Locate the cell with the specified text and output its [X, Y] center coordinate. 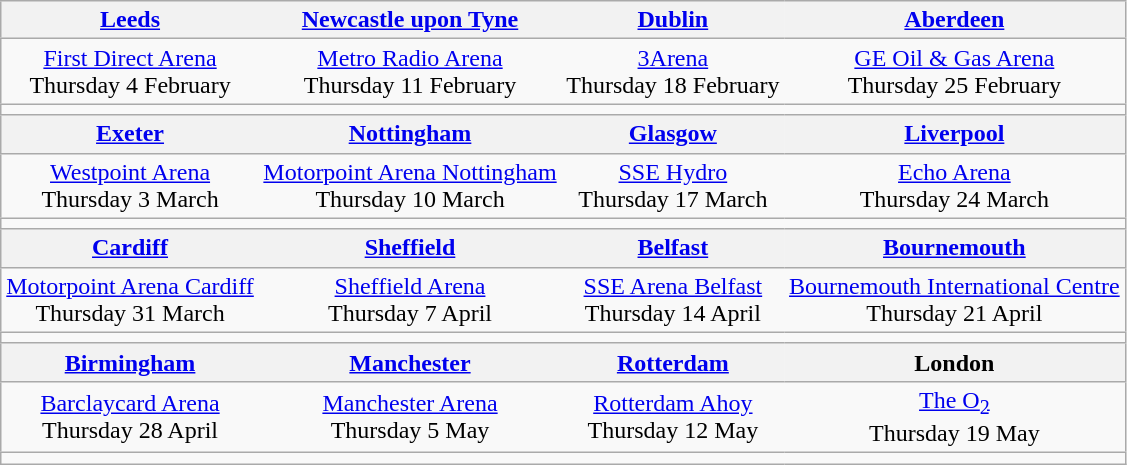
Bournemouth [954, 248]
Sheffield [410, 248]
3ArenaThursday 18 February [672, 72]
Cardiff [130, 248]
Manchester ArenaThursday 5 May [410, 416]
Bournemouth International CentreThursday 21 April [954, 300]
London [954, 362]
Birmingham [130, 362]
Rotterdam AhoyThursday 12 May [672, 416]
Liverpool [954, 134]
Metro Radio ArenaThursday 11 February [410, 72]
The O2Thursday 19 May [954, 416]
Manchester [410, 362]
Nottingham [410, 134]
Aberdeen [954, 20]
Dublin [672, 20]
Motorpoint Arena NottinghamThursday 10 March [410, 186]
Motorpoint Arena CardiffThursday 31 March [130, 300]
First Direct ArenaThursday 4 February [130, 72]
GE Oil & Gas ArenaThursday 25 February [954, 72]
SSE HydroThursday 17 March [672, 186]
Belfast [672, 248]
SSE Arena BelfastThursday 14 April [672, 300]
Exeter [130, 134]
Rotterdam [672, 362]
Barclaycard ArenaThursday 28 April [130, 416]
Glasgow [672, 134]
Sheffield ArenaThursday 7 April [410, 300]
Echo ArenaThursday 24 March [954, 186]
Leeds [130, 20]
Newcastle upon Tyne [410, 20]
Westpoint ArenaThursday 3 March [130, 186]
